Return (X, Y) of the center of cell containing provided text 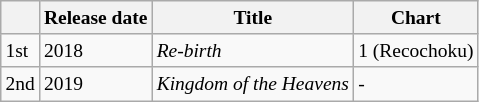
1st (20, 50)
Title (253, 18)
- (416, 84)
1 (Recochoku) (416, 50)
Re-birth (253, 50)
2018 (96, 50)
2nd (20, 84)
Release date (96, 18)
2019 (96, 84)
Kingdom of the Heavens (253, 84)
Chart (416, 18)
